Find where the given text appears and provide that cell's center as (X, Y) coordinate. 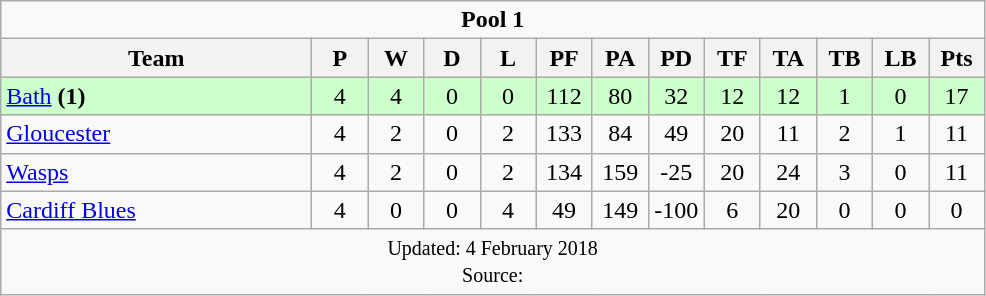
PD (676, 58)
Cardiff Blues (156, 210)
W (396, 58)
133 (564, 134)
Bath (1) (156, 96)
PA (620, 58)
Pool 1 (493, 20)
159 (620, 172)
112 (564, 96)
Wasps (156, 172)
TB (844, 58)
L (508, 58)
D (452, 58)
Pts (956, 58)
3 (844, 172)
84 (620, 134)
-100 (676, 210)
17 (956, 96)
80 (620, 96)
P (340, 58)
TF (732, 58)
Team (156, 58)
6 (732, 210)
134 (564, 172)
Gloucester (156, 134)
Updated: 4 February 2018 Source: (493, 262)
TA (788, 58)
-25 (676, 172)
24 (788, 172)
32 (676, 96)
PF (564, 58)
149 (620, 210)
LB (900, 58)
